Capture the cell that displays the provided text and extract its (x, y) central coordinate. 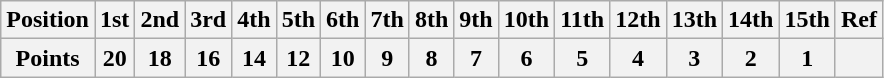
6th (343, 20)
2 (751, 58)
Position (48, 20)
2nd (160, 20)
5 (582, 58)
13th (694, 20)
10 (343, 58)
Ref (858, 20)
16 (208, 58)
8 (431, 58)
6 (526, 58)
9 (387, 58)
3 (694, 58)
5th (298, 20)
4th (254, 20)
7 (476, 58)
18 (160, 58)
Points (48, 58)
14th (751, 20)
12 (298, 58)
14 (254, 58)
1st (114, 20)
1 (807, 58)
3rd (208, 20)
9th (476, 20)
20 (114, 58)
8th (431, 20)
4 (638, 58)
12th (638, 20)
15th (807, 20)
11th (582, 20)
7th (387, 20)
10th (526, 20)
